Search for the cell housing the specified text and yield its (X, Y) center coordinate. 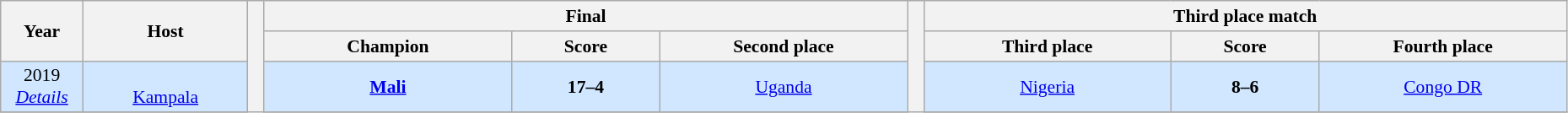
Mali (388, 86)
Host (165, 30)
Congo DR (1442, 86)
Second place (783, 46)
Final (585, 16)
8–6 (1245, 86)
Third place (1048, 46)
Fourth place (1442, 46)
17–4 (586, 86)
Year (42, 30)
Uganda (783, 86)
Nigeria (1048, 86)
Champion (388, 46)
2019Details (42, 86)
Third place match (1245, 16)
Kampala (165, 86)
